Return (x, y) of the center of cell containing provided text 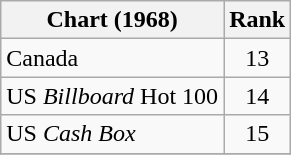
15 (258, 134)
Chart (1968) (112, 20)
Canada (112, 58)
14 (258, 96)
Rank (258, 20)
13 (258, 58)
US Cash Box (112, 134)
US Billboard Hot 100 (112, 96)
